Identify which cell holds the provided text, then report its [x, y] central coordinate. 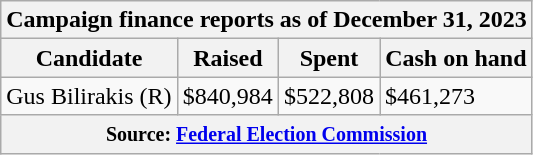
Source: Federal Election Commission [266, 134]
Campaign finance reports as of December 31, 2023 [266, 20]
Gus Bilirakis (R) [90, 96]
Spent [328, 58]
Raised [228, 58]
Cash on hand [456, 58]
$522,808 [328, 96]
Candidate [90, 58]
$840,984 [228, 96]
$461,273 [456, 96]
